Extract the (x, y) coordinate from the center of the cell holding the provided text.  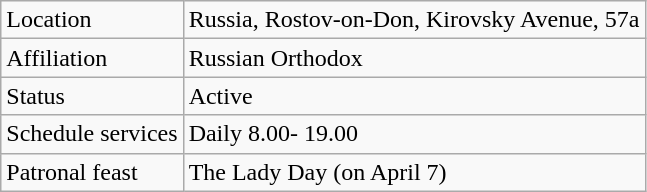
Status (92, 96)
Russian Orthodox (414, 58)
The Lady Day (on April 7) (414, 172)
Russia, Rostov-on-Don, Kirovsky Avenue, 57a (414, 20)
Location (92, 20)
Active (414, 96)
Daily 8.00- 19.00 (414, 134)
Affiliation (92, 58)
Schedule services (92, 134)
Patronal feast (92, 172)
